Find where the given text appears and provide that cell's center as [X, Y] coordinate. 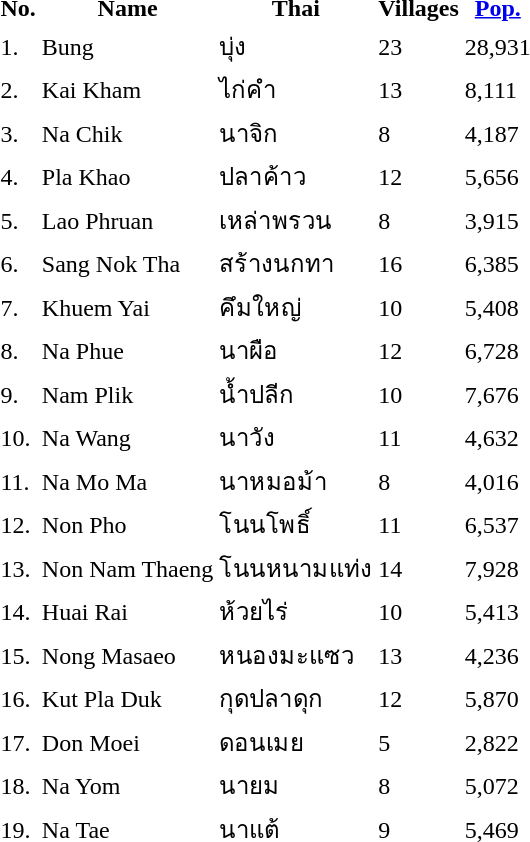
นายม [296, 786]
14 [418, 568]
Huai Rai [128, 612]
Bung [128, 46]
โนนโพธิ์ [296, 524]
คึมใหญ่ [296, 307]
Pla Khao [128, 176]
Lao Phruan [128, 220]
สร้างนกทา [296, 264]
หนองมะแซว [296, 655]
Na Chik [128, 133]
โนนหนามแท่ง [296, 568]
เหล่าพรวน [296, 220]
Na Mo Ma [128, 481]
นาผือ [296, 350]
บุ่ง [296, 46]
Na Yom [128, 786]
น้ำปลีก [296, 394]
ห้วยไร่ [296, 612]
Nam Plik [128, 394]
16 [418, 264]
Sang Nok Tha [128, 264]
Non Nam Thaeng [128, 568]
ไก่คำ [296, 90]
Nong Masaeo [128, 655]
Na Wang [128, 438]
Kai Kham [128, 90]
Khuem Yai [128, 307]
นาหมอม้า [296, 481]
Don Moei [128, 742]
23 [418, 46]
Non Pho [128, 524]
ดอนเมย [296, 742]
Na Phue [128, 350]
ปลาค้าว [296, 176]
5 [418, 742]
กุดปลาดุก [296, 698]
นาจิก [296, 133]
Kut Pla Duk [128, 698]
นาวัง [296, 438]
